From the cell containing the given text, extract its center point as (X, Y) coordinate. 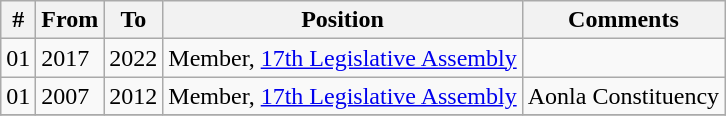
Comments (623, 20)
From (70, 20)
2007 (70, 96)
2012 (134, 96)
2017 (70, 58)
To (134, 20)
# (18, 20)
Position (342, 20)
Aonla Constituency (623, 96)
2022 (134, 58)
